Identify which cell holds the provided text, then report its [X, Y] central coordinate. 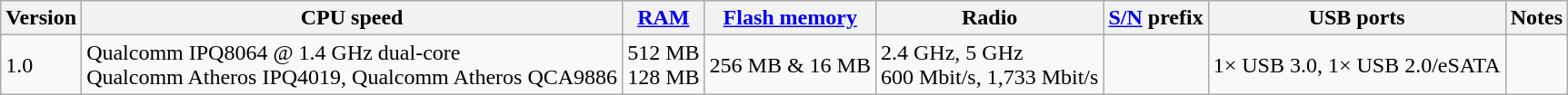
1.0 [42, 65]
512 MB128 MB [664, 65]
Qualcomm IPQ8064 @ 1.4 GHz dual-coreQualcomm Atheros IPQ4019, Qualcomm Atheros QCA9886 [353, 65]
1× USB 3.0, 1× USB 2.0/eSATA [1356, 65]
2.4 GHz, 5 GHz600 Mbit/s, 1,733 Mbit/s [989, 65]
RAM [664, 18]
USB ports [1356, 18]
Flash memory [790, 18]
S/N prefix [1156, 18]
Radio [989, 18]
CPU speed [353, 18]
256 MB & 16 MB [790, 65]
Notes [1536, 18]
Version [42, 18]
